Return the (x, y) coordinate for the center point of the cell that contains the specified text.  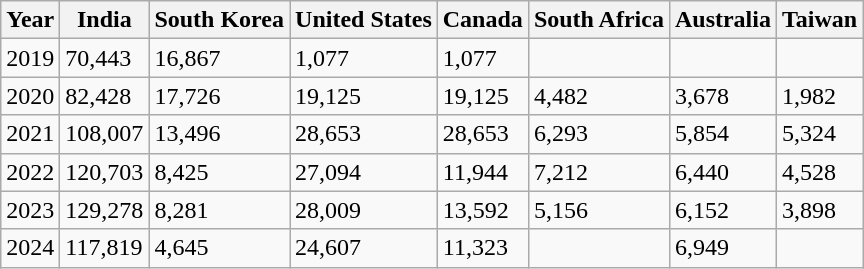
24,607 (364, 248)
2020 (30, 96)
South Korea (220, 20)
Taiwan (819, 20)
129,278 (104, 210)
8,425 (220, 172)
7,212 (598, 172)
82,428 (104, 96)
5,324 (819, 134)
5,854 (722, 134)
2021 (30, 134)
17,726 (220, 96)
117,819 (104, 248)
13,592 (482, 210)
Canada (482, 20)
South Africa (598, 20)
4,645 (220, 248)
2022 (30, 172)
11,323 (482, 248)
28,009 (364, 210)
Australia (722, 20)
2023 (30, 210)
4,528 (819, 172)
120,703 (104, 172)
5,156 (598, 210)
16,867 (220, 58)
108,007 (104, 134)
70,443 (104, 58)
India (104, 20)
1,982 (819, 96)
11,944 (482, 172)
4,482 (598, 96)
3,898 (819, 210)
6,440 (722, 172)
2024 (30, 248)
8,281 (220, 210)
Year (30, 20)
6,949 (722, 248)
3,678 (722, 96)
6,152 (722, 210)
United States (364, 20)
13,496 (220, 134)
6,293 (598, 134)
2019 (30, 58)
27,094 (364, 172)
